Provide the [X, Y] coordinate of the cell's center where the given text is located.  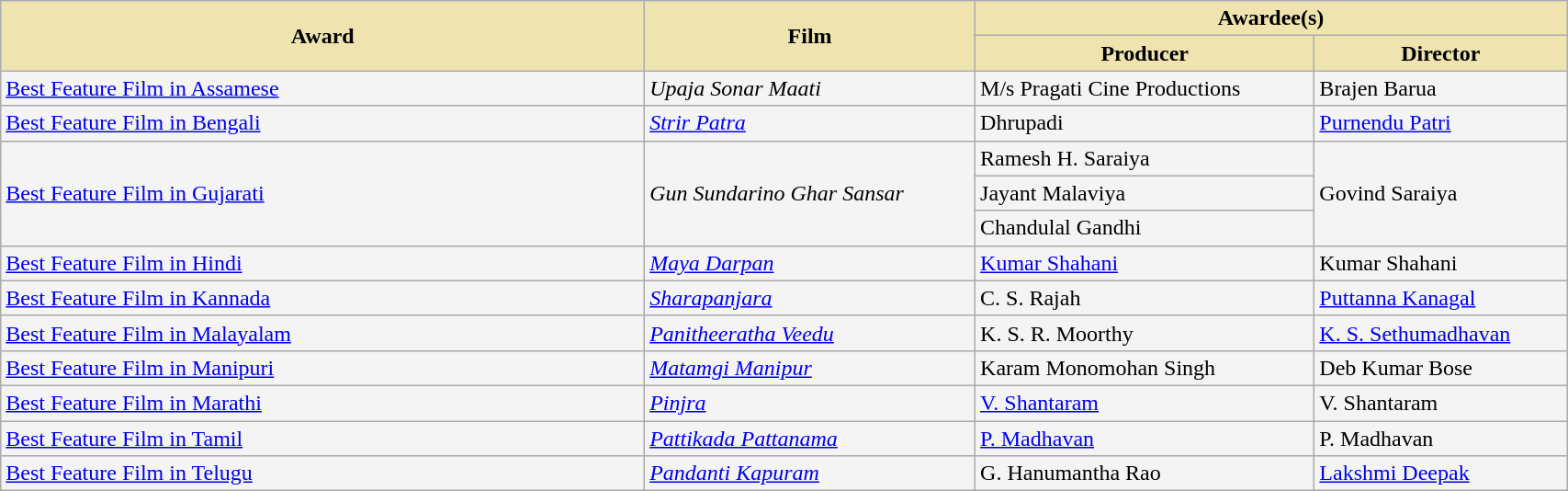
Pattikada Pattanama [810, 439]
Purnendu Patri [1440, 123]
Sharapanjara [810, 298]
K. S. Sethumadhavan [1440, 333]
Best Feature Film in Kannada [323, 298]
Matamgi Manipur [810, 368]
Ramesh H. Saraiya [1145, 158]
Deb Kumar Bose [1440, 368]
Best Feature Film in Manipuri [323, 368]
Jayant Malaviya [1145, 193]
Gun Sundarino Ghar Sansar [810, 193]
Best Feature Film in Gujarati [323, 193]
Karam Monomohan Singh [1145, 368]
Lakshmi Deepak [1440, 474]
G. Hanumantha Rao [1145, 474]
Upaja Sonar Maati [810, 88]
M/s Pragati Cine Productions [1145, 88]
Pinjra [810, 403]
Best Feature Film in Malayalam [323, 333]
Film [810, 36]
Producer [1145, 53]
Pandanti Kapuram [810, 474]
Puttanna Kanagal [1440, 298]
Govind Saraiya [1440, 193]
Best Feature Film in Assamese [323, 88]
Best Feature Film in Hindi [323, 263]
Award [323, 36]
Best Feature Film in Telugu [323, 474]
Panitheeratha Veedu [810, 333]
Best Feature Film in Tamil [323, 439]
Strir Patra [810, 123]
Director [1440, 53]
Chandulal Gandhi [1145, 228]
Dhrupadi [1145, 123]
C. S. Rajah [1145, 298]
K. S. R. Moorthy [1145, 333]
Maya Darpan [810, 263]
Awardee(s) [1271, 18]
Best Feature Film in Bengali [323, 123]
Best Feature Film in Marathi [323, 403]
Brajen Barua [1440, 88]
